Capture the cell that displays the provided text and extract its (x, y) central coordinate. 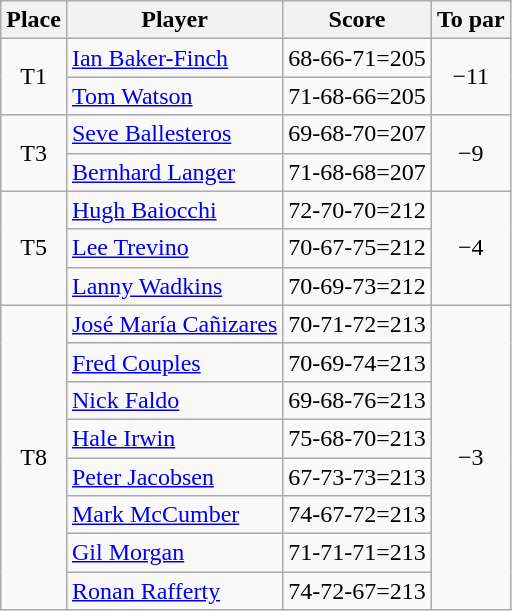
José María Cañizares (174, 324)
To par (470, 20)
T8 (34, 457)
70-67-75=212 (358, 248)
Lee Trevino (174, 248)
Gil Morgan (174, 553)
71-68-68=207 (358, 172)
70-69-74=213 (358, 362)
69-68-70=207 (358, 134)
71-71-71=213 (358, 553)
Mark McCumber (174, 515)
T5 (34, 248)
Ian Baker-Finch (174, 58)
75-68-70=213 (358, 438)
Fred Couples (174, 362)
−9 (470, 153)
Nick Faldo (174, 400)
72-70-70=212 (358, 210)
67-73-73=213 (358, 477)
T3 (34, 153)
71-68-66=205 (358, 96)
Ronan Rafferty (174, 591)
68-66-71=205 (358, 58)
T1 (34, 77)
Tom Watson (174, 96)
70-71-72=213 (358, 324)
Bernhard Langer (174, 172)
Hugh Baiocchi (174, 210)
69-68-76=213 (358, 400)
Lanny Wadkins (174, 286)
70-69-73=212 (358, 286)
−3 (470, 457)
Score (358, 20)
−4 (470, 248)
−11 (470, 77)
Hale Irwin (174, 438)
Player (174, 20)
Place (34, 20)
74-72-67=213 (358, 591)
Peter Jacobsen (174, 477)
Seve Ballesteros (174, 134)
74-67-72=213 (358, 515)
